Return [x, y] of the center of cell containing provided text 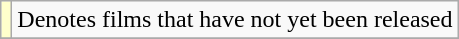
Denotes films that have not yet been released [235, 20]
